Pinpoint the cell where the given text exists, returning its (X, Y) midpoint coordinate. 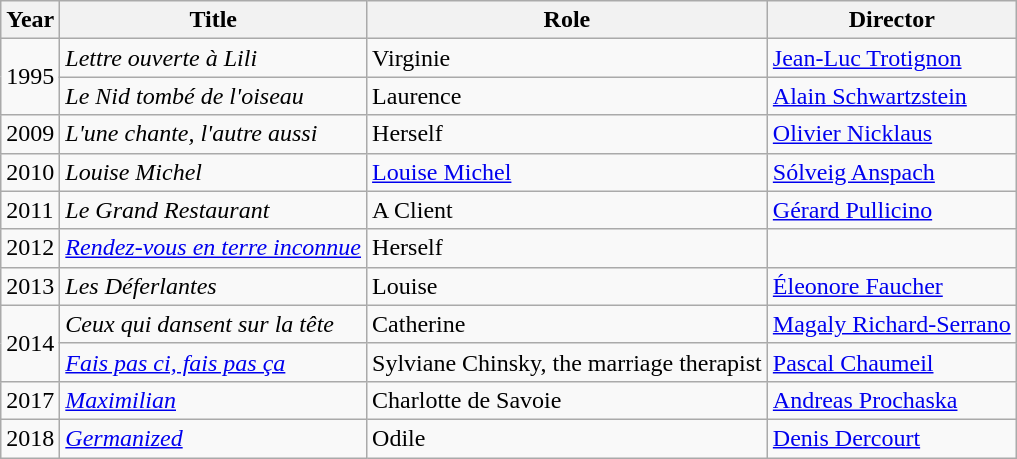
Rendez-vous en terre inconnue (214, 248)
1995 (30, 77)
2011 (30, 210)
Lettre ouverte à Lili (214, 58)
Director (892, 20)
Sólveig Anspach (892, 172)
Germanized (214, 438)
Laurence (568, 96)
2017 (30, 400)
Sylviane Chinsky, the marriage therapist (568, 362)
Éleonore Faucher (892, 286)
Virginie (568, 58)
Catherine (568, 324)
Le Nid tombé de l'oiseau (214, 96)
Louise (568, 286)
Magaly Richard-Serrano (892, 324)
Maximilian (214, 400)
L'une chante, l'autre aussi (214, 134)
Olivier Nicklaus (892, 134)
Jean-Luc Trotignon (892, 58)
Denis Dercourt (892, 438)
2012 (30, 248)
Fais pas ci, fais pas ça (214, 362)
Les Déferlantes (214, 286)
2018 (30, 438)
2009 (30, 134)
Year (30, 20)
Andreas Prochaska (892, 400)
Alain Schwartzstein (892, 96)
2014 (30, 343)
Title (214, 20)
Odile (568, 438)
Ceux qui dansent sur la tête (214, 324)
2010 (30, 172)
Le Grand Restaurant (214, 210)
2013 (30, 286)
Charlotte de Savoie (568, 400)
Gérard Pullicino (892, 210)
Pascal Chaumeil (892, 362)
Role (568, 20)
A Client (568, 210)
